Identify which cell holds the provided text, then report its (X, Y) central coordinate. 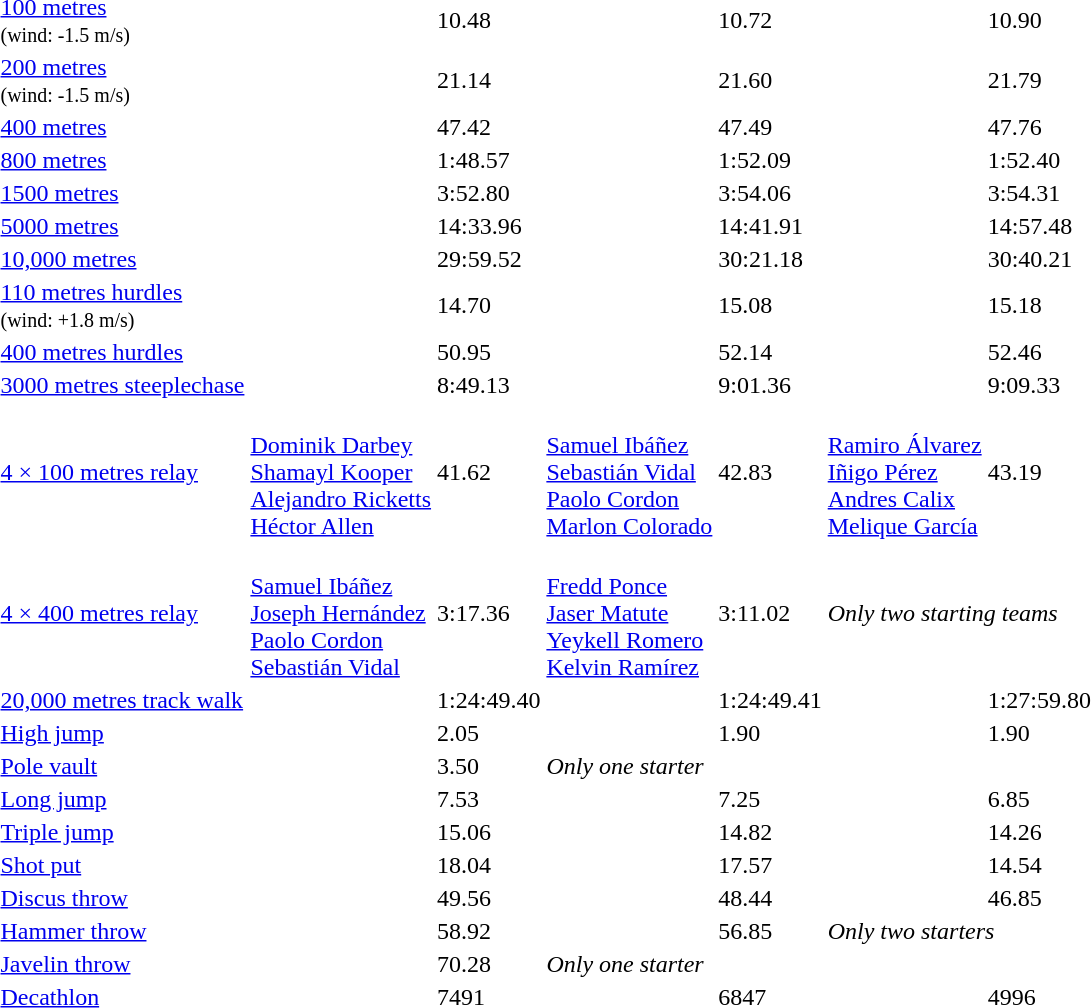
3:17.36 (489, 613)
1.90 (770, 733)
Dominik Darbey Shamayl Kooper Alejandro Ricketts Héctor Allen (341, 472)
1:48.57 (489, 160)
52.14 (770, 352)
14.70 (489, 306)
47.42 (489, 127)
30:21.18 (770, 259)
41.62 (489, 472)
14:33.96 (489, 226)
Fredd Ponce Jaser Matute Yeykell Romero Kelvin Ramírez (630, 613)
50.95 (489, 352)
7.25 (770, 799)
14.82 (770, 832)
49.56 (489, 898)
7.53 (489, 799)
70.28 (489, 964)
14:41.91 (770, 226)
3:11.02 (770, 613)
Samuel Ibáñez Joseph Hernández Paolo Cordon Sebastián Vidal (341, 613)
1:24:49.41 (770, 700)
17.57 (770, 865)
1:52.09 (770, 160)
Ramiro Álvarez Iñigo Pérez Andres Calix Melique García (904, 472)
58.92 (489, 931)
3:54.06 (770, 193)
56.85 (770, 931)
21.60 (770, 80)
15.06 (489, 832)
Samuel Ibáñez Sebastián Vidal Paolo Cordon Marlon Colorado (630, 472)
18.04 (489, 865)
29:59.52 (489, 259)
9:01.36 (770, 385)
48.44 (770, 898)
8:49.13 (489, 385)
3.50 (489, 766)
1:24:49.40 (489, 700)
21.14 (489, 80)
47.49 (770, 127)
42.83 (770, 472)
3:52.80 (489, 193)
2.05 (489, 733)
15.08 (770, 306)
